Extract the [X, Y] coordinate from the center of the cell holding the provided text.  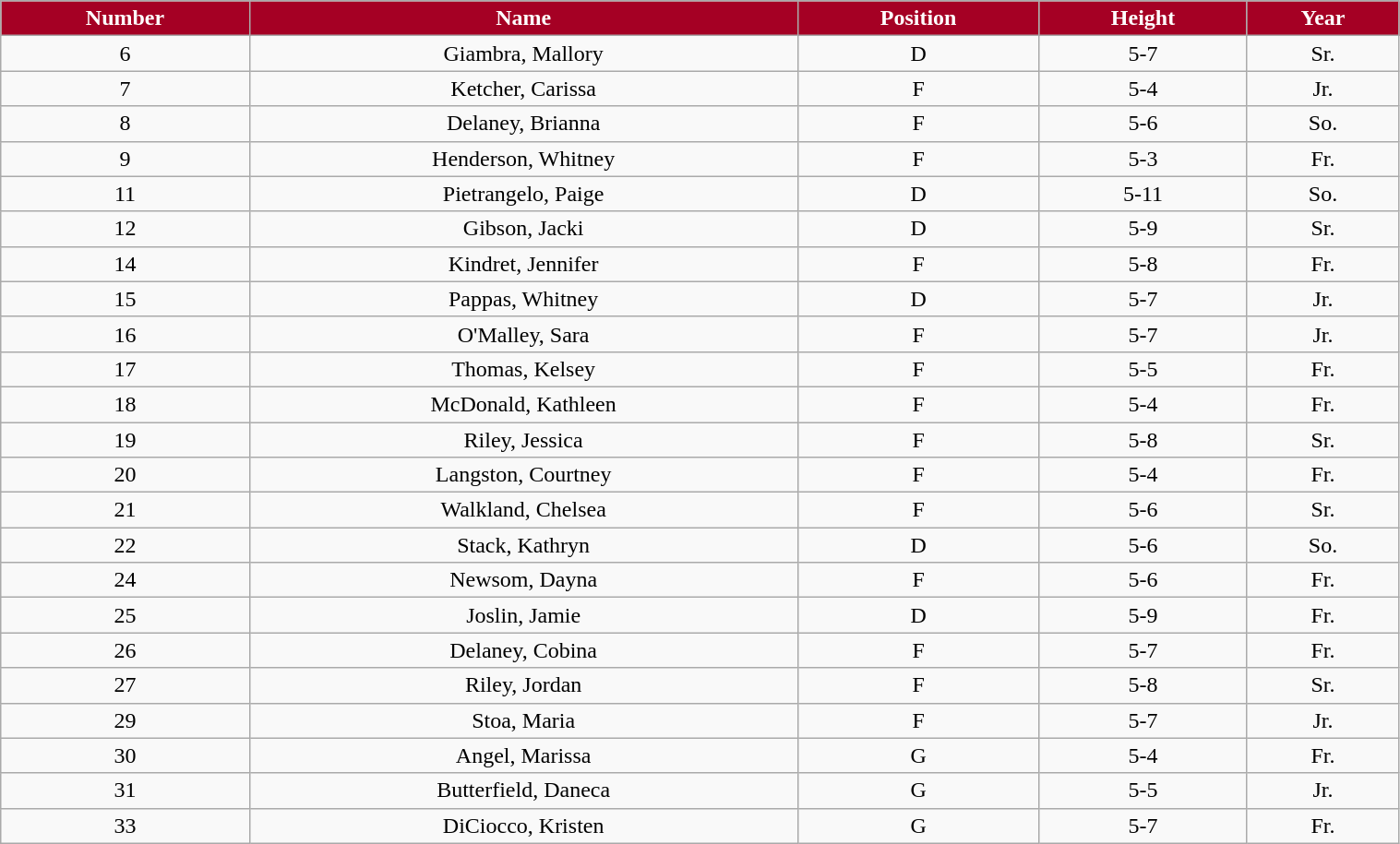
8 [126, 124]
5-11 [1143, 194]
McDonald, Kathleen [523, 404]
Newsom, Dayna [523, 580]
25 [126, 615]
6 [126, 53]
11 [126, 194]
21 [126, 510]
Thomas, Kelsey [523, 369]
Riley, Jordan [523, 685]
Stoa, Maria [523, 720]
Langston, Courtney [523, 475]
Height [1143, 18]
15 [126, 299]
Delaney, Cobina [523, 650]
DiCiocco, Kristen [523, 826]
33 [126, 826]
Riley, Jessica [523, 440]
Stack, Kathryn [523, 545]
Henderson, Whitney [523, 159]
Angel, Marissa [523, 755]
16 [126, 334]
7 [126, 89]
19 [126, 440]
Number [126, 18]
26 [126, 650]
18 [126, 404]
Pietrangelo, Paige [523, 194]
Name [523, 18]
Year [1323, 18]
22 [126, 545]
29 [126, 720]
Gibson, Jacki [523, 229]
Kindret, Jennifer [523, 264]
30 [126, 755]
Delaney, Brianna [523, 124]
Giambra, Mallory [523, 53]
Walkland, Chelsea [523, 510]
Position [918, 18]
9 [126, 159]
5-3 [1143, 159]
Ketcher, Carissa [523, 89]
14 [126, 264]
O'Malley, Sara [523, 334]
Pappas, Whitney [523, 299]
27 [126, 685]
Butterfield, Daneca [523, 791]
20 [126, 475]
31 [126, 791]
12 [126, 229]
Joslin, Jamie [523, 615]
17 [126, 369]
24 [126, 580]
